Scan for the cell matching the given text and deliver its (X, Y) coordinate at center. 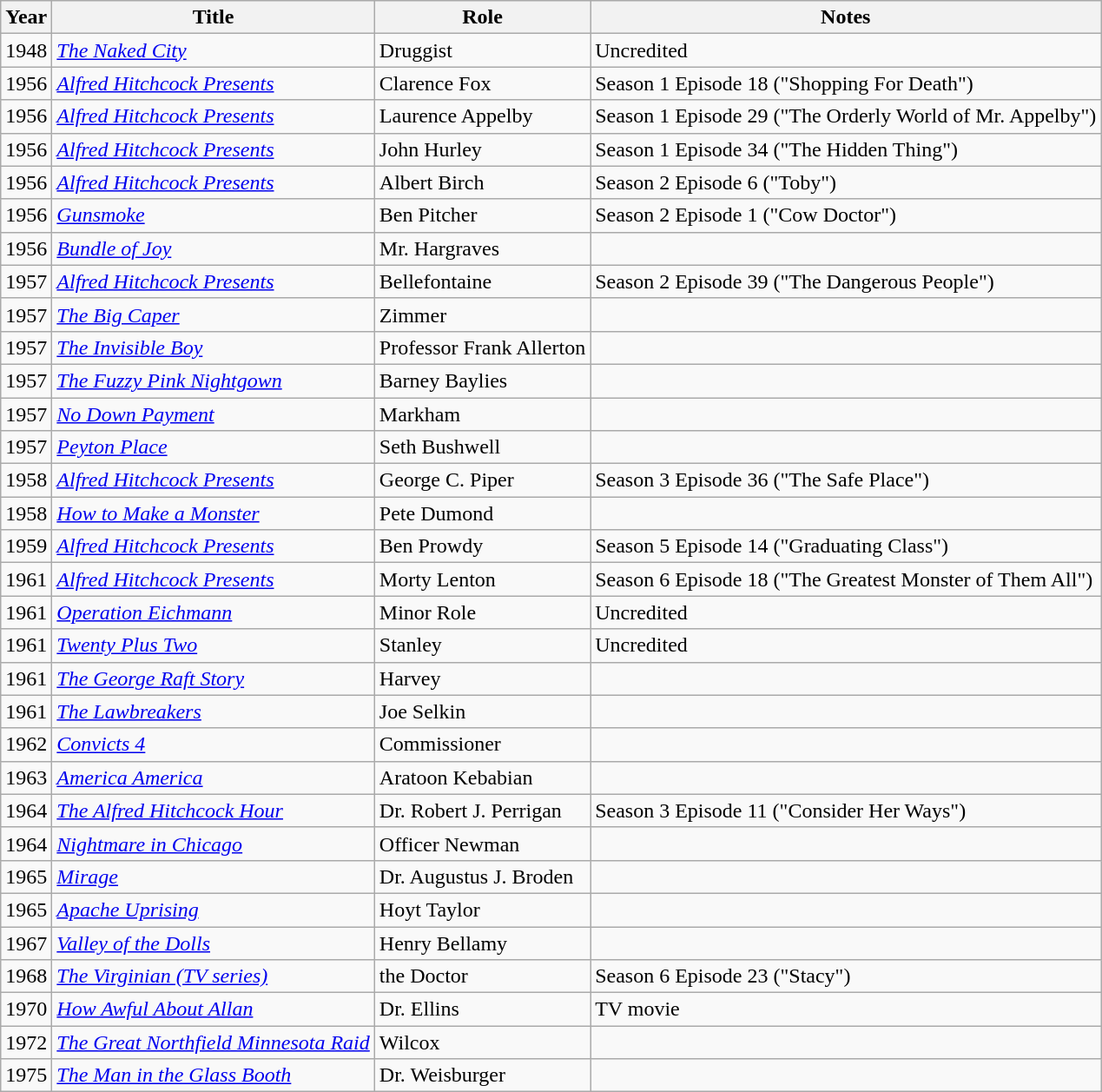
George C. Piper (482, 480)
Dr. Robert J. Perrigan (482, 811)
Officer Newman (482, 844)
Convicts 4 (214, 745)
Season 3 Episode 11 ("Consider Her Ways") (846, 811)
Ben Prowdy (482, 546)
Nightmare in Chicago (214, 844)
Season 6 Episode 18 ("The Greatest Monster of Them All") (846, 579)
1959 (26, 546)
the Doctor (482, 976)
Bellefontaine (482, 281)
Season 2 Episode 6 ("Toby") (846, 182)
The Big Caper (214, 314)
How Awful About Allan (214, 1009)
Dr. Ellins (482, 1009)
John Hurley (482, 149)
Season 1 Episode 29 ("The Orderly World of Mr. Appelby") (846, 116)
The Invisible Boy (214, 347)
Dr. Weisburger (482, 1075)
Gunsmoke (214, 215)
Notes (846, 17)
Zimmer (482, 314)
Pete Dumond (482, 513)
Henry Bellamy (482, 943)
Ben Pitcher (482, 215)
Wilcox (482, 1042)
Stanley (482, 645)
The Man in the Glass Booth (214, 1075)
1963 (26, 778)
How to Make a Monster (214, 513)
1975 (26, 1075)
Clarence Fox (482, 83)
Harvey (482, 678)
Mr. Hargraves (482, 248)
Season 1 Episode 18 ("Shopping For Death") (846, 83)
Season 2 Episode 39 ("The Dangerous People") (846, 281)
Mirage (214, 877)
Season 5 Episode 14 ("Graduating Class") (846, 546)
1970 (26, 1009)
1948 (26, 50)
1962 (26, 745)
1972 (26, 1042)
Barney Baylies (482, 381)
Professor Frank Allerton (482, 347)
The Virginian (TV series) (214, 976)
Operation Eichmann (214, 612)
Bundle of Joy (214, 248)
Commissioner (482, 745)
The Naked City (214, 50)
Role (482, 17)
Apache Uprising (214, 910)
1968 (26, 976)
Twenty Plus Two (214, 645)
Laurence Appelby (482, 116)
The Alfred Hitchcock Hour (214, 811)
Season 1 Episode 34 ("The Hidden Thing") (846, 149)
Hoyt Taylor (482, 910)
Year (26, 17)
Joe Selkin (482, 711)
The Great Northfield Minnesota Raid (214, 1042)
America America (214, 778)
Valley of the Dolls (214, 943)
The Lawbreakers (214, 711)
Season 3 Episode 36 ("The Safe Place") (846, 480)
Minor Role (482, 612)
No Down Payment (214, 414)
Dr. Augustus J. Broden (482, 877)
Title (214, 17)
The George Raft Story (214, 678)
1967 (26, 943)
Season 6 Episode 23 ("Stacy") (846, 976)
Morty Lenton (482, 579)
Druggist (482, 50)
The Fuzzy Pink Nightgown (214, 381)
TV movie (846, 1009)
Peyton Place (214, 447)
Markham (482, 414)
Seth Bushwell (482, 447)
Albert Birch (482, 182)
Season 2 Episode 1 ("Cow Doctor") (846, 215)
Aratoon Kebabian (482, 778)
